Search for the cell housing the specified text and yield its (X, Y) center coordinate. 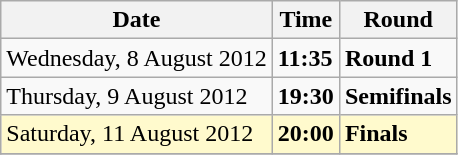
Semifinals (398, 96)
Wednesday, 8 August 2012 (137, 58)
11:35 (306, 58)
Round (398, 20)
Finals (398, 134)
Thursday, 9 August 2012 (137, 96)
19:30 (306, 96)
Saturday, 11 August 2012 (137, 134)
Date (137, 20)
Time (306, 20)
20:00 (306, 134)
Round 1 (398, 58)
